Return [x, y] of the center of cell containing provided text 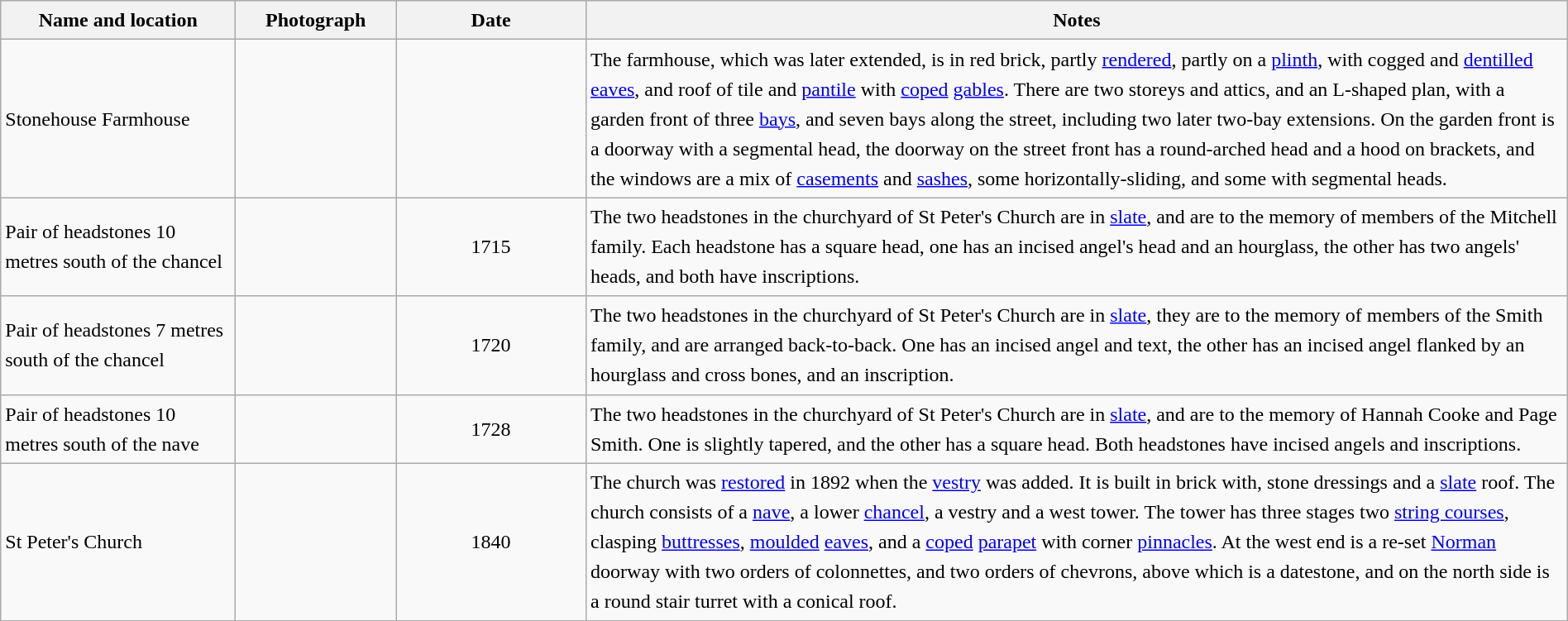
1728 [491, 428]
Pair of headstones 10 metres south of the nave [118, 428]
Pair of headstones 10 metres south of the chancel [118, 246]
Notes [1077, 20]
St Peter's Church [118, 542]
Photograph [316, 20]
Stonehouse Farmhouse [118, 119]
Name and location [118, 20]
Pair of headstones 7 metres south of the chancel [118, 346]
1715 [491, 246]
Date [491, 20]
1720 [491, 346]
1840 [491, 542]
